Locate the cell with the specified text and output its [x, y] center coordinate. 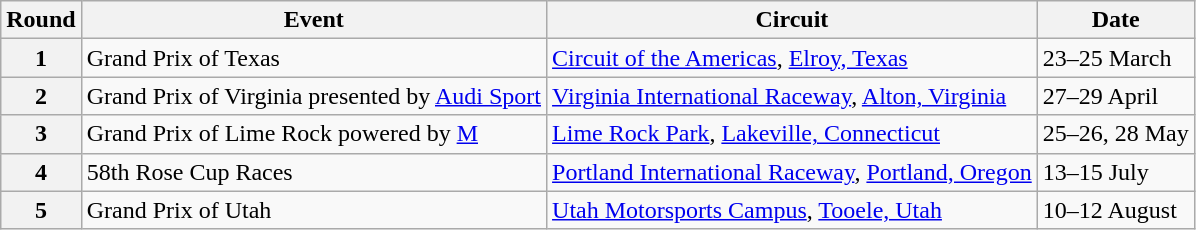
23–25 March [1116, 58]
Grand Prix of Utah [314, 210]
1 [41, 58]
Circuit of the Americas, Elroy, Texas [792, 58]
Grand Prix of Virginia presented by Audi Sport [314, 96]
13–15 July [1116, 172]
Event [314, 20]
3 [41, 134]
27–29 April [1116, 96]
Virginia International Raceway, Alton, Virginia [792, 96]
Round [41, 20]
Grand Prix of Lime Rock powered by M [314, 134]
10–12 August [1116, 210]
5 [41, 210]
Grand Prix of Texas [314, 58]
Portland International Raceway, Portland, Oregon [792, 172]
Circuit [792, 20]
58th Rose Cup Races [314, 172]
25–26, 28 May [1116, 134]
Utah Motorsports Campus, Tooele, Utah [792, 210]
2 [41, 96]
4 [41, 172]
Lime Rock Park, Lakeville, Connecticut [792, 134]
Date [1116, 20]
